Capture the cell that displays the provided text and extract its [X, Y] central coordinate. 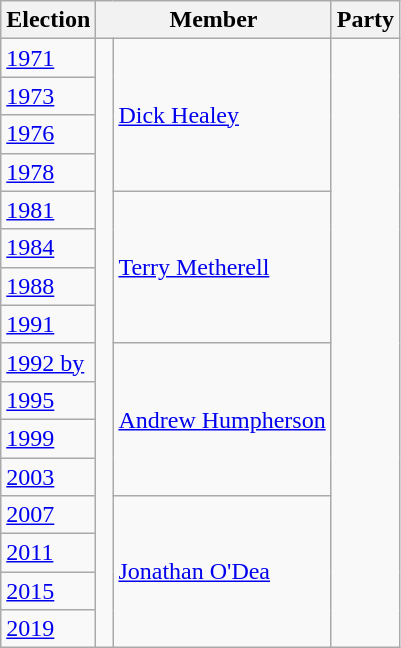
1971 [48, 58]
Member [214, 20]
2011 [48, 553]
1995 [48, 400]
1981 [48, 210]
Dick Healey [222, 115]
1976 [48, 134]
1973 [48, 96]
2007 [48, 515]
Jonathan O'Dea [222, 572]
Election [48, 20]
1999 [48, 438]
Party [365, 20]
1992 by [48, 362]
2019 [48, 629]
2003 [48, 477]
1988 [48, 286]
1984 [48, 248]
Andrew Humpherson [222, 419]
1991 [48, 324]
1978 [48, 172]
Terry Metherell [222, 267]
2015 [48, 591]
